From the cell containing the given text, extract its center point as [x, y] coordinate. 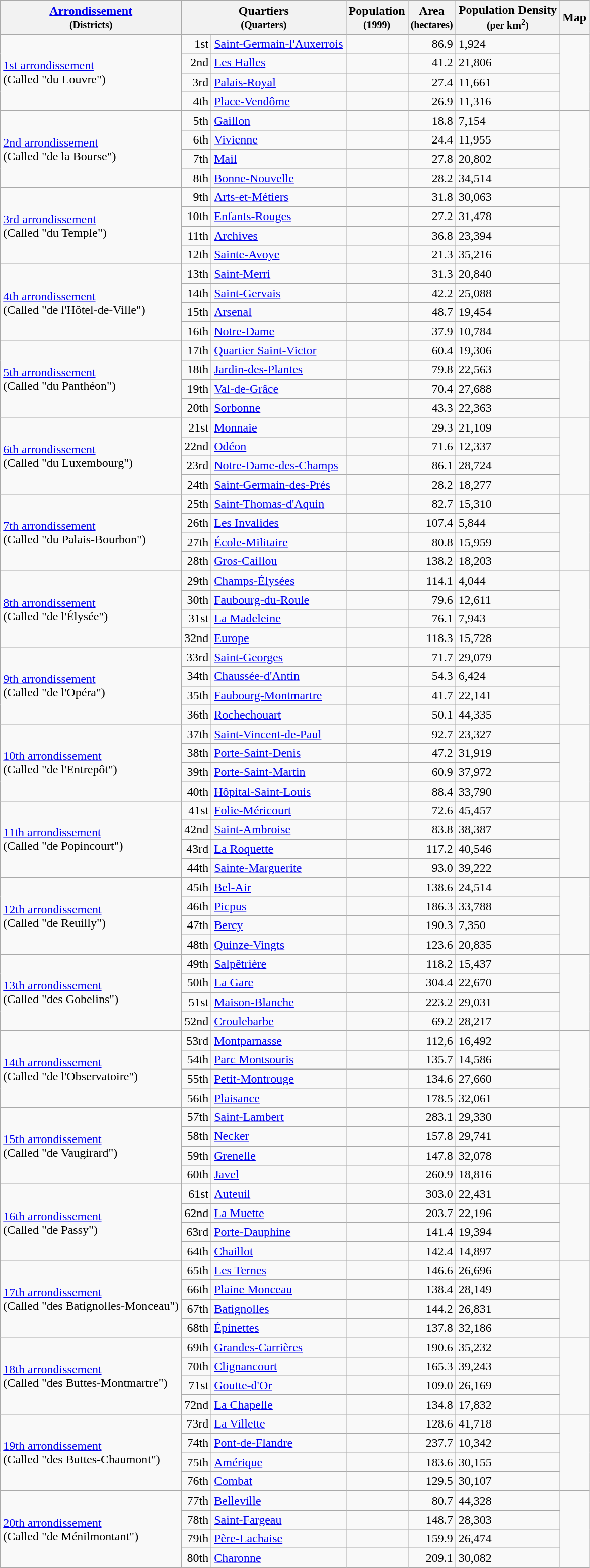
39th [196, 772]
26th [196, 523]
Plaisance [279, 1098]
Faubourg-du-Roule [279, 600]
Picpus [279, 906]
165.3 [432, 1366]
20th [196, 408]
Saint-Thomas-d'Aquin [279, 504]
7th [196, 159]
44th [196, 868]
146.6 [432, 1270]
44,335 [507, 715]
26,474 [507, 1539]
35,232 [507, 1347]
Saint-Merri [279, 274]
École-Militaire [279, 542]
Val-de-Grâce [279, 389]
71st [196, 1385]
86.9 [432, 44]
190.6 [432, 1347]
80.8 [432, 542]
Saint-Germain-des-Prés [279, 484]
Mail [279, 159]
137.8 [432, 1328]
23,327 [507, 734]
21,806 [507, 63]
28,724 [507, 465]
11,316 [507, 101]
Population(1999) [377, 17]
62nd [196, 1213]
142.4 [432, 1251]
Épinettes [279, 1328]
Père-Lachaise [279, 1539]
Plaine Monceau [279, 1290]
46th [196, 906]
63rd [196, 1232]
40th [196, 791]
92.7 [432, 734]
20,835 [507, 945]
Saint-Georges [279, 657]
42.2 [432, 293]
Sainte-Avoye [279, 255]
Palais-Royal [279, 82]
183.6 [432, 1462]
17th [196, 350]
12,337 [507, 446]
32nd [196, 638]
223.2 [432, 1002]
Saint-Fargeau [279, 1520]
8th arrondissement(Called "de l'Élysée") [91, 609]
17th arrondissement(Called "des Batignolles-Monceau") [91, 1299]
138.4 [432, 1290]
Parc Montsouris [279, 1059]
22nd [196, 446]
22,563 [507, 370]
Charonne [279, 1558]
134.6 [432, 1079]
24,514 [507, 887]
117.2 [432, 849]
112,6 [432, 1040]
5th arrondissement(Called "du Panthéon") [91, 379]
Porte-Saint-Martin [279, 772]
Monnaie [279, 427]
5th [196, 120]
Gros-Caillou [279, 561]
29,031 [507, 1002]
31.3 [432, 274]
30th [196, 600]
107.4 [432, 523]
123.6 [432, 945]
Javel [279, 1175]
237.7 [432, 1443]
93.0 [432, 868]
71.6 [432, 446]
Les Invalides [279, 523]
28,303 [507, 1520]
37,972 [507, 772]
Montparnasse [279, 1040]
22,670 [507, 983]
7,350 [507, 925]
30,082 [507, 1558]
118.2 [432, 964]
72nd [196, 1404]
11,661 [507, 82]
157.8 [432, 1136]
10,784 [507, 331]
56th [196, 1098]
24.4 [432, 139]
6th [196, 139]
Vivienne [279, 139]
15,959 [507, 542]
23,394 [507, 236]
33,788 [507, 906]
22,196 [507, 1213]
19th arrondissement(Called "des Buttes-Chaumont") [91, 1452]
19,306 [507, 350]
88.4 [432, 791]
31,478 [507, 217]
23rd [196, 465]
178.5 [432, 1098]
Salpêtrière [279, 964]
Hôpital-Saint-Louis [279, 791]
Population Density(per km2) [507, 17]
14,586 [507, 1059]
18,816 [507, 1175]
Quartiers(Quarters) [264, 17]
283.1 [432, 1117]
52nd [196, 1021]
Jardin-des-Plantes [279, 370]
Combat [279, 1481]
Bel-Air [279, 887]
Clignancourt [279, 1366]
25th [196, 504]
12th arrondissement(Called "de Reuilly") [91, 916]
60th [196, 1175]
33,790 [507, 791]
48th [196, 945]
35,216 [507, 255]
27,688 [507, 389]
18th [196, 370]
80th [196, 1558]
Arrondissement(Districts) [91, 17]
190.3 [432, 925]
26,831 [507, 1309]
70.4 [432, 389]
Rochechouart [279, 715]
Map [575, 17]
109.0 [432, 1385]
51st [196, 1002]
65th [196, 1270]
118.3 [432, 638]
2nd arrondissement(Called "de la Bourse") [91, 149]
Notre-Dame [279, 331]
25,088 [507, 293]
13th arrondissement(Called "des Gobelins") [91, 992]
4,044 [507, 581]
29,741 [507, 1136]
45th [196, 887]
Saint-Lambert [279, 1117]
1st [196, 44]
21,109 [507, 427]
36th [196, 715]
Bercy [279, 925]
31st [196, 619]
31,919 [507, 753]
24th [196, 484]
19th [196, 389]
39,243 [507, 1366]
27,660 [507, 1079]
6,424 [507, 676]
68th [196, 1328]
Sainte-Marguerite [279, 868]
Auteuil [279, 1194]
80.7 [432, 1501]
Notre-Dame-des-Champs [279, 465]
147.8 [432, 1156]
41.2 [432, 63]
159.9 [432, 1539]
7,943 [507, 619]
20th arrondissement(Called "de Ménilmontant") [91, 1529]
15,310 [507, 504]
29th [196, 581]
Saint-Germain-l'Auxerrois [279, 44]
79.6 [432, 600]
29,079 [507, 657]
27th [196, 542]
1,924 [507, 44]
Odéon [279, 446]
53rd [196, 1040]
138.6 [432, 887]
44,328 [507, 1501]
31.8 [432, 197]
16th [196, 331]
38th [196, 753]
129.5 [432, 1481]
73rd [196, 1423]
135.7 [432, 1059]
Les Ternes [279, 1270]
34,514 [507, 178]
37.9 [432, 331]
Europe [279, 638]
Grandes-Carrières [279, 1347]
75th [196, 1462]
Porte-Dauphine [279, 1232]
18,277 [507, 484]
304.4 [432, 983]
60.4 [432, 350]
59th [196, 1156]
34th [196, 676]
26,696 [507, 1270]
Sorbonne [279, 408]
16th arrondissement(Called "de Passy") [91, 1223]
14th arrondissement(Called "de l'Observatoire") [91, 1069]
Enfants-Rouges [279, 217]
18,203 [507, 561]
11th arrondissement(Called "de Popincourt") [91, 839]
Arsenal [279, 312]
78th [196, 1520]
Croulebarbe [279, 1021]
Chaussée-d'Antin [279, 676]
128.6 [432, 1423]
5,844 [507, 523]
Les Halles [279, 63]
55th [196, 1079]
27.2 [432, 217]
144.2 [432, 1309]
15,437 [507, 964]
30,107 [507, 1481]
39,222 [507, 868]
61st [196, 1194]
Grenelle [279, 1156]
Gaillon [279, 120]
72.6 [432, 810]
Place-Vendôme [279, 101]
16,492 [507, 1040]
57th [196, 1117]
22,363 [507, 408]
15th arrondissement(Called "de Vaugirard") [91, 1146]
47.2 [432, 753]
19,394 [507, 1232]
69th [196, 1347]
42nd [196, 830]
Maison-Blanche [279, 1002]
Faubourg-Montmartre [279, 695]
1st arrondissement(Called "du Louvre") [91, 73]
28th [196, 561]
9th arrondissement(Called "de l'Opéra") [91, 686]
17,832 [507, 1404]
Petit-Montrouge [279, 1079]
33rd [196, 657]
260.9 [432, 1175]
29.3 [432, 427]
203.7 [432, 1213]
79.8 [432, 370]
Arts-et-Métiers [279, 197]
10th [196, 217]
30,155 [507, 1462]
La Gare [279, 983]
Area(hectares) [432, 17]
9th [196, 197]
Saint-Vincent-de-Paul [279, 734]
69.2 [432, 1021]
134.8 [432, 1404]
Necker [279, 1136]
70th [196, 1366]
35th [196, 695]
Saint-Gervais [279, 293]
21.3 [432, 255]
38,387 [507, 830]
22,431 [507, 1194]
11th [196, 236]
18.8 [432, 120]
La Muette [279, 1213]
43.3 [432, 408]
141.4 [432, 1232]
7th arrondissement(Called "du Palais-Bourbon") [91, 532]
186.3 [432, 906]
21st [196, 427]
La Villette [279, 1423]
32,078 [507, 1156]
15th [196, 312]
27.8 [432, 159]
40,546 [507, 849]
37th [196, 734]
148.7 [432, 1520]
36.8 [432, 236]
41,718 [507, 1423]
79th [196, 1539]
83.8 [432, 830]
45,457 [507, 810]
54th [196, 1059]
Champs-Élysées [279, 581]
50th [196, 983]
303.0 [432, 1194]
47th [196, 925]
64th [196, 1251]
3rd arrondissement(Called "du Temple") [91, 226]
2nd [196, 63]
4th arrondissement(Called "de l'Hôtel-de-Ville") [91, 303]
Archives [279, 236]
6th arrondissement(Called "du Luxembourg") [91, 456]
Pont-de-Flandre [279, 1443]
49th [196, 964]
12,611 [507, 600]
14th [196, 293]
76th [196, 1481]
60.9 [432, 772]
71.7 [432, 657]
82.7 [432, 504]
Goutte-d'Or [279, 1385]
10,342 [507, 1443]
4th [196, 101]
Porte-Saint-Denis [279, 753]
32,061 [507, 1098]
48.7 [432, 312]
114.1 [432, 581]
76.1 [432, 619]
15,728 [507, 638]
43rd [196, 849]
58th [196, 1136]
77th [196, 1501]
Batignolles [279, 1309]
138.2 [432, 561]
Quinze-Vingts [279, 945]
La Madeleine [279, 619]
22,141 [507, 695]
32,186 [507, 1328]
26,169 [507, 1385]
14,897 [507, 1251]
12th [196, 255]
Saint-Ambroise [279, 830]
Folie-Méricourt [279, 810]
11,955 [507, 139]
74th [196, 1443]
Chaillot [279, 1251]
Belleville [279, 1501]
18th arrondissement(Called "des Buttes-Montmartre") [91, 1376]
28,217 [507, 1021]
7,154 [507, 120]
27.4 [432, 82]
19,454 [507, 312]
La Roquette [279, 849]
86.1 [432, 465]
67th [196, 1309]
Quartier Saint-Victor [279, 350]
209.1 [432, 1558]
54.3 [432, 676]
8th [196, 178]
Bonne-Nouvelle [279, 178]
10th arrondissement(Called "de l'Entrepôt") [91, 762]
50.1 [432, 715]
13th [196, 274]
20,840 [507, 274]
26.9 [432, 101]
41.7 [432, 695]
30,063 [507, 197]
41st [196, 810]
La Chapelle [279, 1404]
66th [196, 1290]
3rd [196, 82]
28,149 [507, 1290]
Amérique [279, 1462]
20,802 [507, 159]
29,330 [507, 1117]
